Identify which cell holds the provided text, then report its (X, Y) central coordinate. 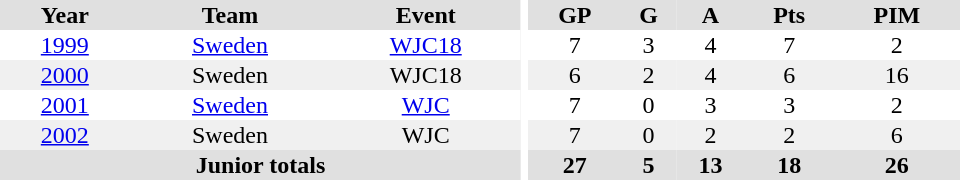
26 (897, 165)
G (648, 15)
2002 (65, 135)
27 (575, 165)
2001 (65, 105)
GP (575, 15)
Pts (790, 15)
1999 (65, 45)
18 (790, 165)
16 (897, 75)
5 (648, 165)
Year (65, 15)
Junior totals (260, 165)
Event (426, 15)
13 (710, 165)
Team (230, 15)
A (710, 15)
PIM (897, 15)
2000 (65, 75)
